Identify which cell holds the provided text, then report its (X, Y) central coordinate. 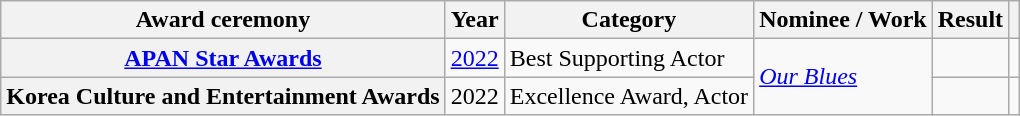
Best Supporting Actor (628, 58)
Korea Culture and Entertainment Awards (223, 96)
Award ceremony (223, 20)
Result (970, 20)
Our Blues (844, 77)
Category (628, 20)
APAN Star Awards (223, 58)
Excellence Award, Actor (628, 96)
Nominee / Work (844, 20)
Year (474, 20)
